For the text-containing cell, return its midpoint in [X, Y] coordinate format. 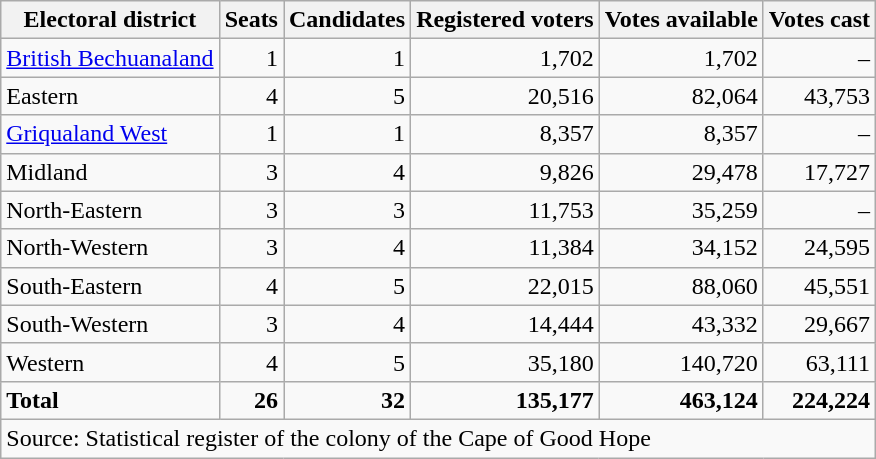
South-Eastern [110, 286]
26 [251, 400]
82,064 [681, 96]
224,224 [819, 400]
34,152 [681, 248]
140,720 [681, 362]
29,667 [819, 324]
43,753 [819, 96]
Eastern [110, 96]
45,551 [819, 286]
North-Western [110, 248]
Griqualand West [110, 134]
35,259 [681, 210]
20,516 [506, 96]
Western [110, 362]
17,727 [819, 172]
135,177 [506, 400]
63,111 [819, 362]
14,444 [506, 324]
22,015 [506, 286]
35,180 [506, 362]
Seats [251, 20]
24,595 [819, 248]
South-Western [110, 324]
11,384 [506, 248]
29,478 [681, 172]
Electoral district [110, 20]
11,753 [506, 210]
Votes cast [819, 20]
9,826 [506, 172]
Total [110, 400]
32 [348, 400]
463,124 [681, 400]
Registered voters [506, 20]
Midland [110, 172]
Candidates [348, 20]
North-Eastern [110, 210]
British Bechuanaland [110, 58]
88,060 [681, 286]
Votes available [681, 20]
43,332 [681, 324]
Source: Statistical register of the colony of the Cape of Good Hope [438, 438]
